Scan for the cell matching the given text and deliver its (X, Y) coordinate at center. 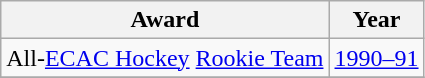
Year (376, 20)
All-ECAC Hockey Rookie Team (165, 58)
1990–91 (376, 58)
Award (165, 20)
